Extract the [x, y] coordinate from the center of the cell holding the provided text.  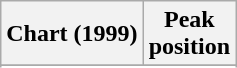
Chart (1999) [72, 34]
Peakposition [189, 34]
